Identify which cell holds the provided text, then report its (X, Y) central coordinate. 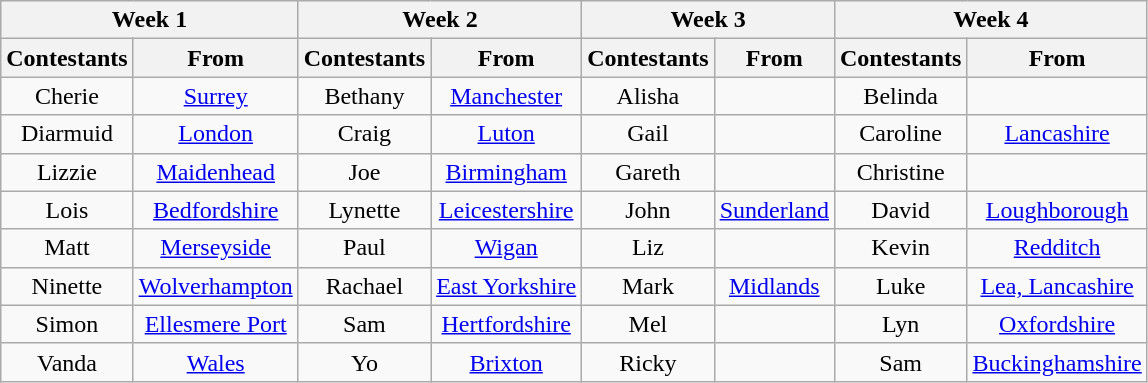
Week 2 (440, 20)
Birmingham (506, 172)
Mel (648, 324)
London (216, 134)
Craig (364, 134)
Christine (900, 172)
Maidenhead (216, 172)
Mark (648, 286)
Lancashire (1057, 134)
Joe (364, 172)
Week 3 (708, 20)
Rachael (364, 286)
Paul (364, 248)
Lea, Lancashire (1057, 286)
Wigan (506, 248)
Manchester (506, 96)
Merseyside (216, 248)
Wales (216, 362)
Lois (67, 210)
David (900, 210)
Wolverhampton (216, 286)
Surrey (216, 96)
Lizzie (67, 172)
Ellesmere Port (216, 324)
Brixton (506, 362)
Bedfordshire (216, 210)
Cherie (67, 96)
Luton (506, 134)
Matt (67, 248)
Luke (900, 286)
Alisha (648, 96)
Bethany (364, 96)
John (648, 210)
Loughborough (1057, 210)
Gail (648, 134)
Lyn (900, 324)
Redditch (1057, 248)
Caroline (900, 134)
Buckinghamshire (1057, 362)
Kevin (900, 248)
Belinda (900, 96)
Yo (364, 362)
Liz (648, 248)
Hertfordshire (506, 324)
Sunderland (774, 210)
Lynette (364, 210)
Leicestershire (506, 210)
Oxfordshire (1057, 324)
Vanda (67, 362)
Ninette (67, 286)
Diarmuid (67, 134)
East Yorkshire (506, 286)
Midlands (774, 286)
Week 4 (990, 20)
Simon (67, 324)
Week 1 (150, 20)
Gareth (648, 172)
Ricky (648, 362)
